Output the (X, Y) coordinate of the center of the cell containing the given text.  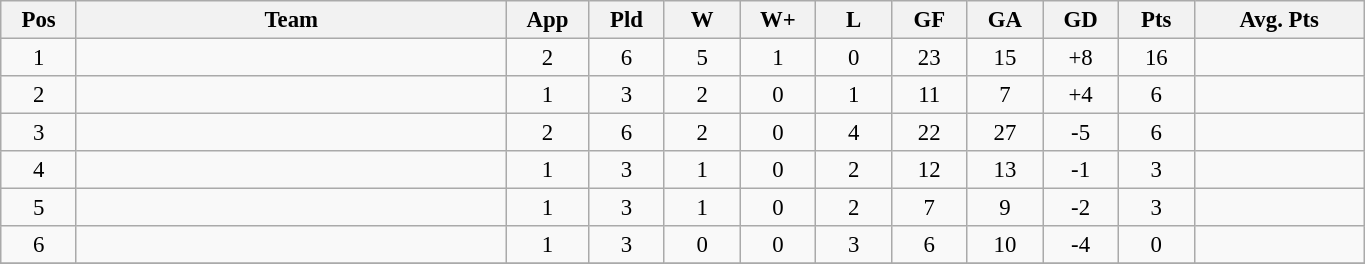
12 (929, 170)
Avg. Pts (1279, 20)
+4 (1081, 95)
11 (929, 95)
13 (1005, 170)
GD (1081, 20)
-2 (1081, 208)
16 (1156, 58)
10 (1005, 245)
-5 (1081, 133)
Team (291, 20)
GA (1005, 20)
Pts (1156, 20)
+8 (1081, 58)
9 (1005, 208)
App (547, 20)
15 (1005, 58)
GF (929, 20)
Pos (39, 20)
-1 (1081, 170)
27 (1005, 133)
Pld (627, 20)
L (854, 20)
23 (929, 58)
22 (929, 133)
W (702, 20)
W+ (778, 20)
-4 (1081, 245)
